Detect which cell encompasses the target text, then output its (x, y) center coordinate. 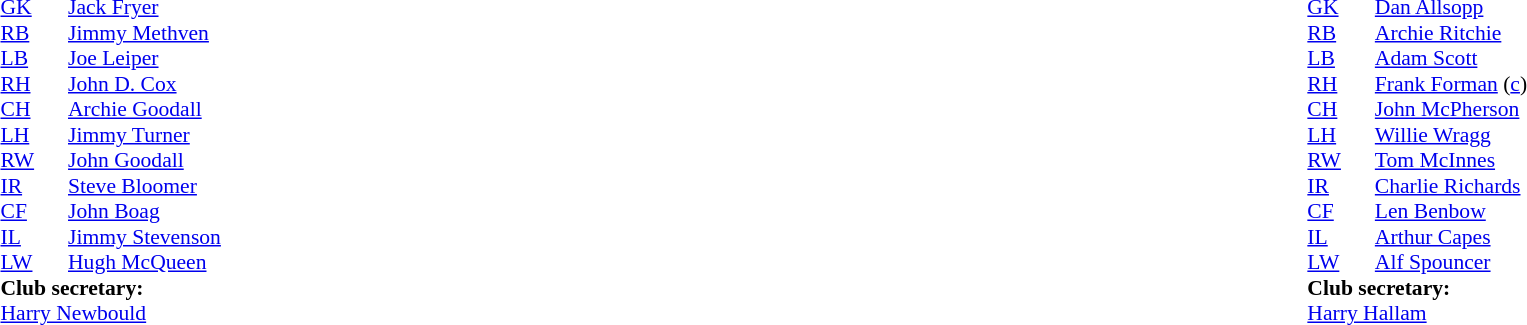
Jimmy Turner (144, 135)
Archie Goodall (144, 109)
Jimmy Stevenson (144, 237)
Charlie Richards (1451, 186)
Adam Scott (1451, 59)
Hugh McQueen (144, 263)
Jimmy Methven (144, 33)
John Goodall (144, 161)
Tom McInnes (1451, 161)
John Boag (144, 211)
Arthur Capes (1451, 237)
Alf Spouncer (1451, 263)
Archie Ritchie (1451, 33)
Len Benbow (1451, 211)
John D. Cox (144, 84)
Willie Wragg (1451, 135)
Steve Bloomer (144, 186)
Joe Leiper (144, 59)
Frank Forman (c) (1451, 84)
John McPherson (1451, 109)
